Search for the cell housing the specified text and yield its [X, Y] center coordinate. 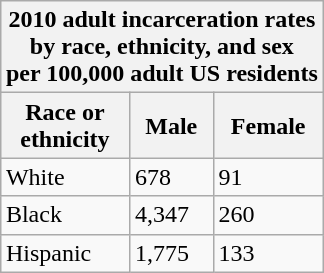
White [64, 177]
Male [171, 126]
1,775 [171, 253]
678 [171, 177]
2010 adult incarceration ratesby race, ethnicity, and sexper 100,000 adult US residents [162, 47]
4,347 [171, 215]
260 [268, 215]
133 [268, 253]
Hispanic [64, 253]
91 [268, 177]
Female [268, 126]
Race orethnicity [64, 126]
Black [64, 215]
